Pinpoint the cell where the given text exists, returning its [x, y] midpoint coordinate. 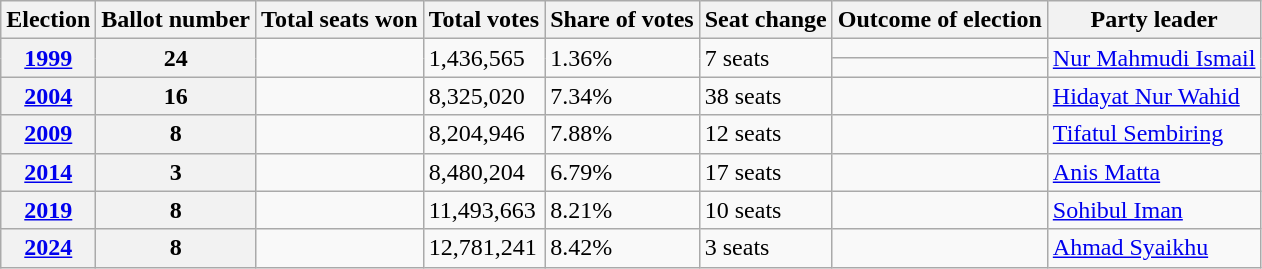
12,781,241 [484, 248]
7.34% [622, 96]
1999 [48, 58]
Anis Matta [1154, 172]
16 [176, 96]
Total votes [484, 20]
2004 [48, 96]
7 seats [766, 58]
8,480,204 [484, 172]
Hidayat Nur Wahid [1154, 96]
1.36% [622, 58]
2019 [48, 210]
2009 [48, 134]
2014 [48, 172]
24 [176, 58]
Ballot number [176, 20]
Tifatul Sembiring [1154, 134]
8.21% [622, 210]
Election [48, 20]
11,493,663 [484, 210]
8,325,020 [484, 96]
1,436,565 [484, 58]
7.88% [622, 134]
Outcome of election [940, 20]
Total seats won [340, 20]
2024 [48, 248]
Share of votes [622, 20]
Ahmad Syaikhu [1154, 248]
Party leader [1154, 20]
3 [176, 172]
17 seats [766, 172]
38 seats [766, 96]
3 seats [766, 248]
10 seats [766, 210]
Nur Mahmudi Ismail [1154, 58]
Seat change [766, 20]
8.42% [622, 248]
Sohibul Iman [1154, 210]
8,204,946 [484, 134]
12 seats [766, 134]
6.79% [622, 172]
